Capture the cell that displays the provided text and extract its [x, y] central coordinate. 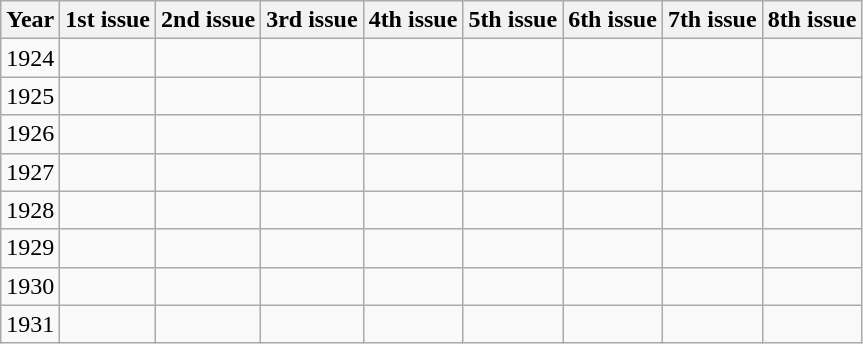
5th issue [513, 20]
1929 [30, 248]
Year [30, 20]
1924 [30, 58]
2nd issue [208, 20]
8th issue [812, 20]
1930 [30, 286]
1927 [30, 172]
7th issue [712, 20]
1926 [30, 134]
4th issue [413, 20]
1931 [30, 324]
3rd issue [312, 20]
6th issue [613, 20]
1925 [30, 96]
1928 [30, 210]
1st issue [108, 20]
